Capture the cell that displays the provided text and extract its (X, Y) central coordinate. 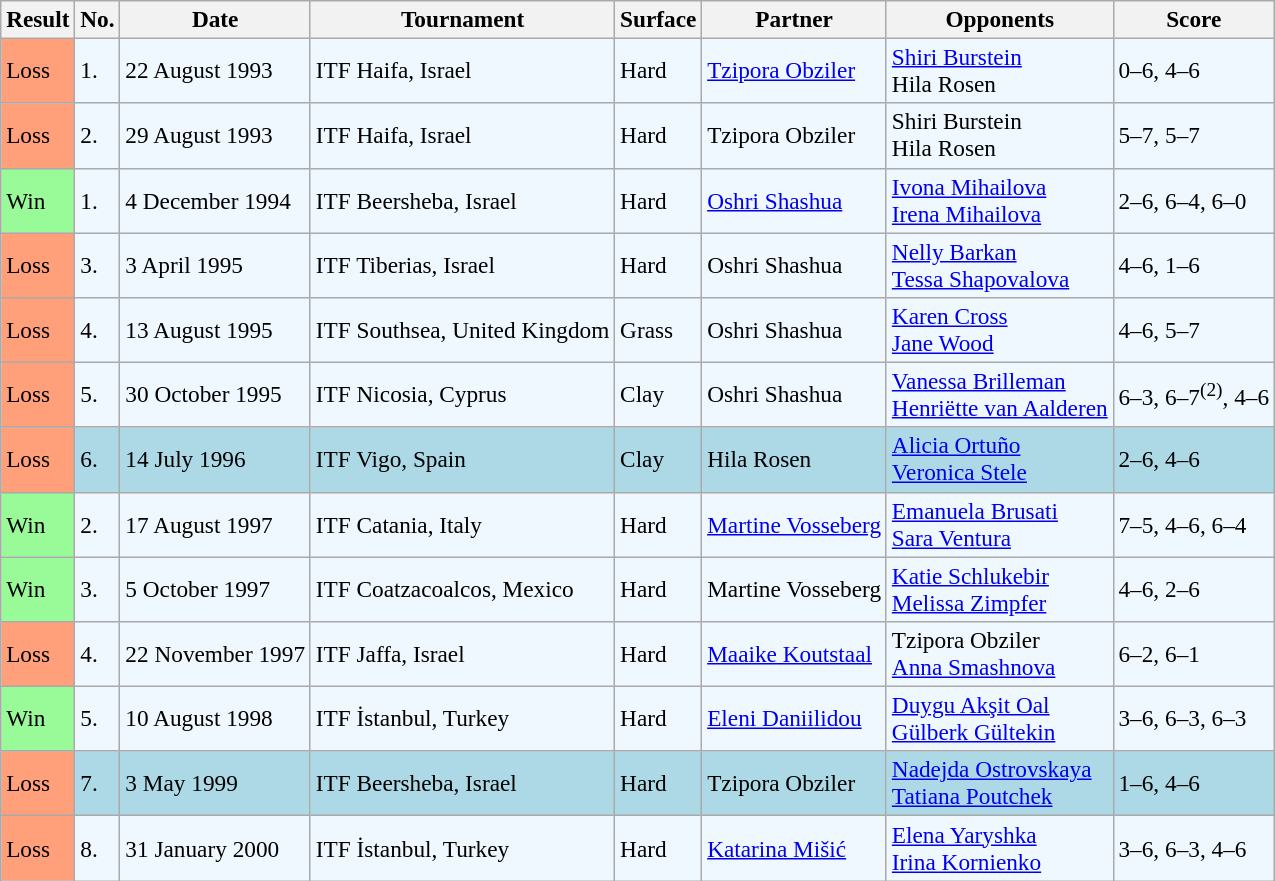
Ivona Mihailova Irena Mihailova (1000, 200)
3–6, 6–3, 4–6 (1194, 848)
Alicia Ortuño Veronica Stele (1000, 460)
4–6, 1–6 (1194, 264)
6–3, 6–7(2), 4–6 (1194, 394)
Emanuela Brusati Sara Ventura (1000, 524)
30 October 1995 (215, 394)
ITF Southsea, United Kingdom (462, 330)
22 August 1993 (215, 70)
31 January 2000 (215, 848)
5 October 1997 (215, 588)
Partner (794, 19)
22 November 1997 (215, 654)
Result (38, 19)
ITF Jaffa, Israel (462, 654)
29 August 1993 (215, 136)
6–2, 6–1 (1194, 654)
3 April 1995 (215, 264)
Nelly Barkan Tessa Shapovalova (1000, 264)
4 December 1994 (215, 200)
Katie Schlukebir Melissa Zimpfer (1000, 588)
1–6, 4–6 (1194, 784)
3–6, 6–3, 6–3 (1194, 718)
Hila Rosen (794, 460)
6. (98, 460)
ITF Tiberias, Israel (462, 264)
4–6, 5–7 (1194, 330)
3 May 1999 (215, 784)
17 August 1997 (215, 524)
13 August 1995 (215, 330)
0–6, 4–6 (1194, 70)
Grass (658, 330)
ITF Catania, Italy (462, 524)
Duygu Akşit Oal Gülberk Gültekin (1000, 718)
Vanessa Brilleman Henriëtte van Aalderen (1000, 394)
Date (215, 19)
2–6, 4–6 (1194, 460)
4–6, 2–6 (1194, 588)
Elena Yaryshka Irina Kornienko (1000, 848)
10 August 1998 (215, 718)
Eleni Daniilidou (794, 718)
7–5, 4–6, 6–4 (1194, 524)
Opponents (1000, 19)
Surface (658, 19)
No. (98, 19)
Tzipora Obziler Anna Smashnova (1000, 654)
2–6, 6–4, 6–0 (1194, 200)
7. (98, 784)
ITF Vigo, Spain (462, 460)
5–7, 5–7 (1194, 136)
8. (98, 848)
ITF Coatzacoalcos, Mexico (462, 588)
Karen Cross Jane Wood (1000, 330)
Score (1194, 19)
Katarina Mišić (794, 848)
14 July 1996 (215, 460)
ITF Nicosia, Cyprus (462, 394)
Maaike Koutstaal (794, 654)
Nadejda Ostrovskaya Tatiana Poutchek (1000, 784)
Tournament (462, 19)
